From the cell containing the given text, extract its center point as [x, y] coordinate. 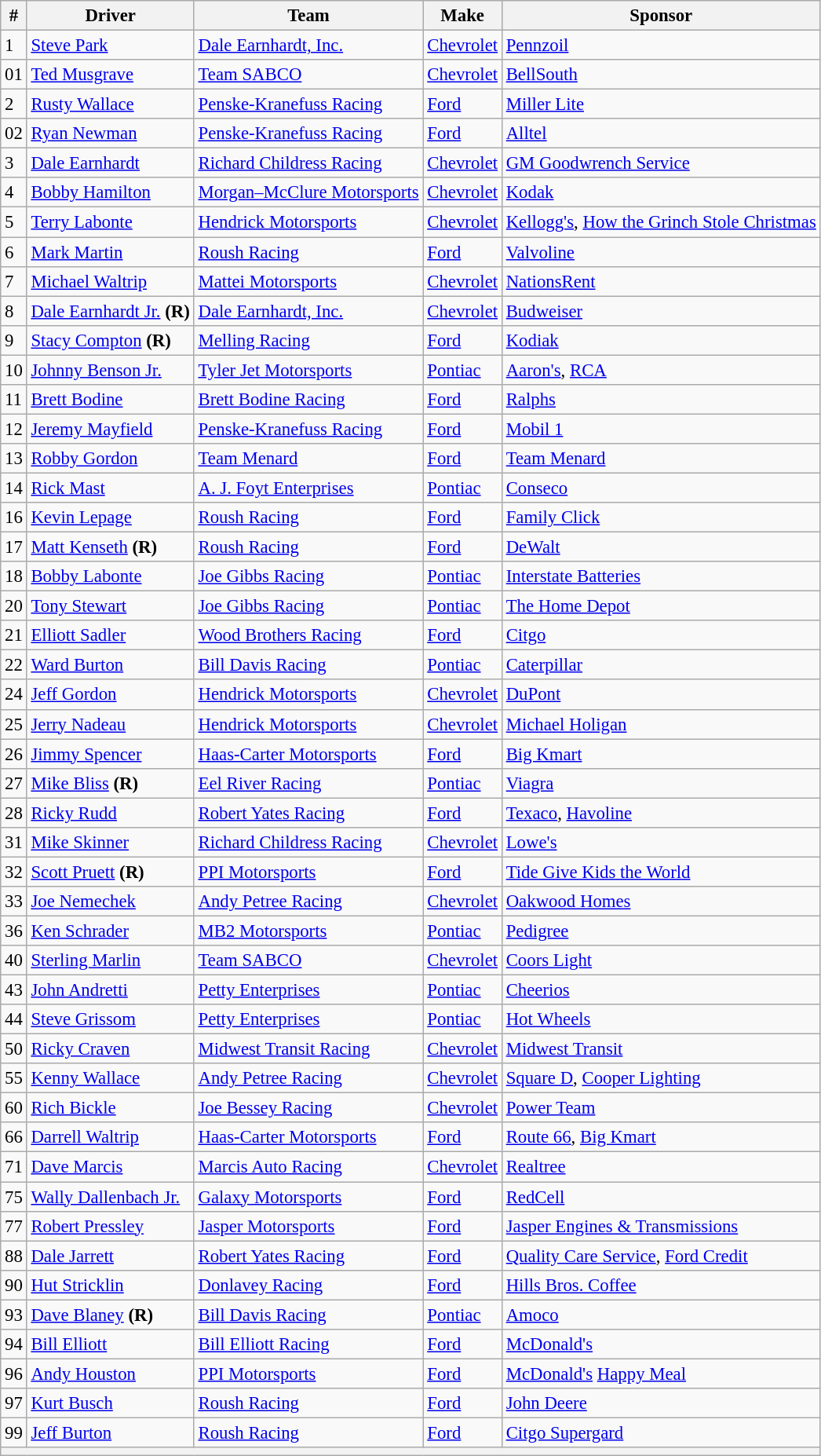
1 [14, 46]
The Home Depot [661, 606]
Michael Holigan [661, 724]
Eel River Racing [308, 783]
Galaxy Motorsports [308, 1197]
Steve Grissom [110, 1019]
25 [14, 724]
Dave Marcis [110, 1167]
17 [14, 547]
# [14, 16]
Route 66, Big Kmart [661, 1138]
71 [14, 1167]
Ricky Rudd [110, 813]
Sponsor [661, 16]
Ricky Craven [110, 1049]
4 [14, 192]
Realtree [661, 1167]
Citgo Supergard [661, 1432]
Bill Elliott Racing [308, 1344]
Citgo [661, 635]
44 [14, 1019]
Caterpillar [661, 665]
Mattei Motorsports [308, 281]
Joe Bessey Racing [308, 1108]
Scott Pruett (R) [110, 872]
DeWalt [661, 547]
Rick Mast [110, 488]
Dave Blaney (R) [110, 1315]
Jasper Engines & Transmissions [661, 1226]
Make [462, 16]
31 [14, 843]
77 [14, 1226]
Cheerios [661, 990]
DuPont [661, 695]
BellSouth [661, 75]
90 [14, 1285]
Bobby Hamilton [110, 192]
Mike Skinner [110, 843]
Rusty Wallace [110, 104]
36 [14, 931]
Jeff Burton [110, 1432]
55 [14, 1078]
Ken Schrader [110, 931]
Elliott Sadler [110, 635]
Jasper Motorsports [308, 1226]
14 [14, 488]
93 [14, 1315]
Marcis Auto Racing [308, 1167]
10 [14, 370]
Robert Pressley [110, 1226]
Melling Racing [308, 340]
Joe Nemechek [110, 902]
McDonald's [661, 1344]
Terry Labonte [110, 222]
GM Goodwrench Service [661, 163]
33 [14, 902]
Tony Stewart [110, 606]
Sterling Marlin [110, 960]
Tide Give Kids the World [661, 872]
Valvoline [661, 252]
Aaron's, RCA [661, 370]
Morgan–McClure Motorsports [308, 192]
16 [14, 518]
Amoco [661, 1315]
Hills Bros. Coffee [661, 1285]
Pennzoil [661, 46]
Interstate Batteries [661, 576]
Kevin Lepage [110, 518]
Midwest Transit [661, 1049]
12 [14, 429]
Square D, Cooper Lighting [661, 1078]
96 [14, 1374]
Oakwood Homes [661, 902]
Mike Bliss (R) [110, 783]
John Deere [661, 1403]
Jimmy Spencer [110, 754]
21 [14, 635]
94 [14, 1344]
2 [14, 104]
Viagra [661, 783]
27 [14, 783]
50 [14, 1049]
Conseco [661, 488]
Kenny Wallace [110, 1078]
Bill Elliott [110, 1344]
Texaco, Havoline [661, 813]
Ward Burton [110, 665]
John Andretti [110, 990]
Mark Martin [110, 252]
RedCell [661, 1197]
Michael Waltrip [110, 281]
Tyler Jet Motorsports [308, 370]
Donlavey Racing [308, 1285]
Brett Bodine [110, 400]
97 [14, 1403]
Kellogg's, How the Grinch Stole Christmas [661, 222]
Ryan Newman [110, 134]
Mobil 1 [661, 429]
Kurt Busch [110, 1403]
9 [14, 340]
60 [14, 1108]
Ralphs [661, 400]
99 [14, 1432]
Family Click [661, 518]
40 [14, 960]
66 [14, 1138]
Brett Bodine Racing [308, 400]
43 [14, 990]
MB2 Motorsports [308, 931]
Coors Light [661, 960]
Alltel [661, 134]
8 [14, 311]
Bobby Labonte [110, 576]
Wally Dallenbach Jr. [110, 1197]
Pedigree [661, 931]
Miller Lite [661, 104]
Dale Jarrett [110, 1256]
Driver [110, 16]
Jeremy Mayfield [110, 429]
Johnny Benson Jr. [110, 370]
Matt Kenseth (R) [110, 547]
McDonald's Happy Meal [661, 1374]
Quality Care Service, Ford Credit [661, 1256]
13 [14, 459]
22 [14, 665]
6 [14, 252]
24 [14, 695]
Dale Earnhardt Jr. (R) [110, 311]
Ted Musgrave [110, 75]
Steve Park [110, 46]
02 [14, 134]
5 [14, 222]
Robby Gordon [110, 459]
Rich Bickle [110, 1108]
NationsRent [661, 281]
Kodak [661, 192]
Big Kmart [661, 754]
Lowe's [661, 843]
Darrell Waltrip [110, 1138]
Stacy Compton (R) [110, 340]
Kodiak [661, 340]
Dale Earnhardt [110, 163]
11 [14, 400]
20 [14, 606]
18 [14, 576]
26 [14, 754]
28 [14, 813]
Hut Stricklin [110, 1285]
Midwest Transit Racing [308, 1049]
01 [14, 75]
Jeff Gordon [110, 695]
A. J. Foyt Enterprises [308, 488]
88 [14, 1256]
Hot Wheels [661, 1019]
Power Team [661, 1108]
7 [14, 281]
75 [14, 1197]
Jerry Nadeau [110, 724]
32 [14, 872]
Budweiser [661, 311]
Team [308, 16]
Wood Brothers Racing [308, 635]
3 [14, 163]
Andy Houston [110, 1374]
